Search for the cell housing the specified text and yield its [x, y] center coordinate. 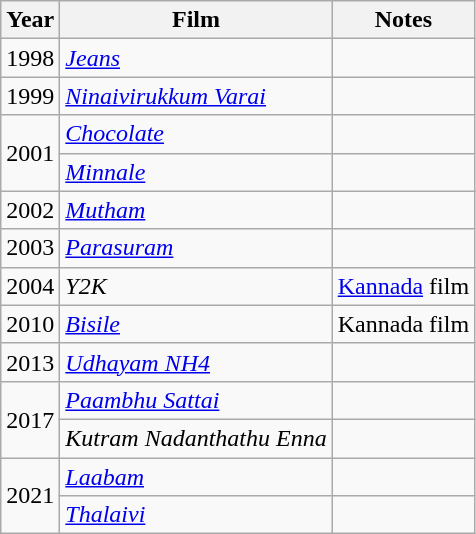
Paambhu Sattai [196, 400]
2004 [30, 286]
Year [30, 20]
Notes [403, 20]
2010 [30, 324]
2013 [30, 362]
2017 [30, 419]
Minnale [196, 172]
2002 [30, 210]
Mutham [196, 210]
Udhayam NH4 [196, 362]
2003 [30, 248]
2021 [30, 496]
Parasuram [196, 248]
1999 [30, 96]
Thalaivi [196, 515]
Bisile [196, 324]
1998 [30, 58]
Kutram Nadanthathu Enna [196, 438]
Ninaivirukkum Varai [196, 96]
Y2K [196, 286]
Film [196, 20]
Chocolate [196, 134]
Laabam [196, 477]
Jeans [196, 58]
2001 [30, 153]
